Locate the cell with the specified text and output its [X, Y] center coordinate. 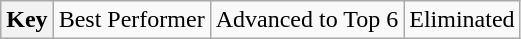
Best Performer [132, 20]
Key [27, 20]
Eliminated [462, 20]
Advanced to Top 6 [307, 20]
